Return the [X, Y] coordinate for the center point of the cell that contains the specified text.  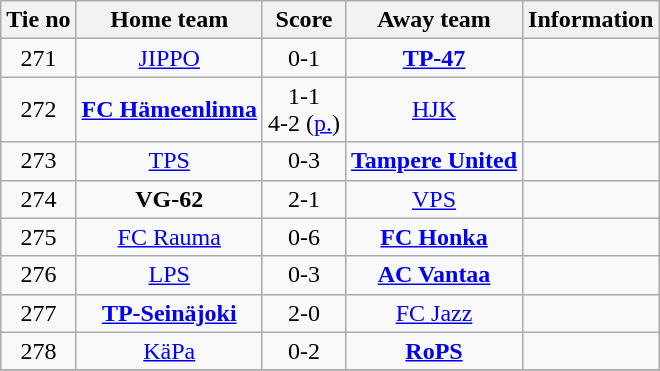
Information [591, 20]
274 [38, 199]
KäPa [169, 351]
Score [304, 20]
0-2 [304, 351]
TPS [169, 161]
JIPPO [169, 58]
FC Jazz [434, 313]
HJK [434, 110]
FC Hämeenlinna [169, 110]
275 [38, 237]
FC Rauma [169, 237]
VPS [434, 199]
Tampere United [434, 161]
AC Vantaa [434, 275]
Home team [169, 20]
278 [38, 351]
VG-62 [169, 199]
TP-Seinäjoki [169, 313]
TP-47 [434, 58]
272 [38, 110]
273 [38, 161]
0-6 [304, 237]
2-1 [304, 199]
Away team [434, 20]
2-0 [304, 313]
1-1 4-2 (p.) [304, 110]
271 [38, 58]
Tie no [38, 20]
FC Honka [434, 237]
277 [38, 313]
LPS [169, 275]
276 [38, 275]
0-1 [304, 58]
RoPS [434, 351]
